Provide the (X, Y) coordinate of the cell's center where the given text is located.  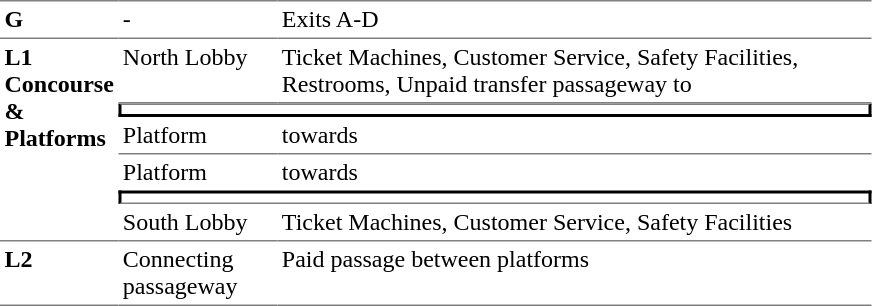
Exits A-D (574, 19)
Paid passage between platforms (574, 274)
South Lobby (198, 223)
North Lobby (198, 71)
Connecting passageway (198, 274)
L1Concourse & Platforms (59, 140)
Ticket Machines, Customer Service, Safety Facilities, Restrooms, Unpaid transfer passageway to (574, 71)
L2 (59, 274)
- (198, 19)
G (59, 19)
Ticket Machines, Customer Service, Safety Facilities (574, 223)
